From the cell containing the given text, extract its center point as [x, y] coordinate. 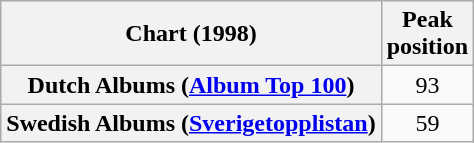
Peakposition [427, 34]
Swedish Albums (Sverigetopplistan) [191, 123]
Dutch Albums (Album Top 100) [191, 85]
59 [427, 123]
93 [427, 85]
Chart (1998) [191, 34]
